Extract the [x, y] coordinate from the center of the cell holding the provided text.  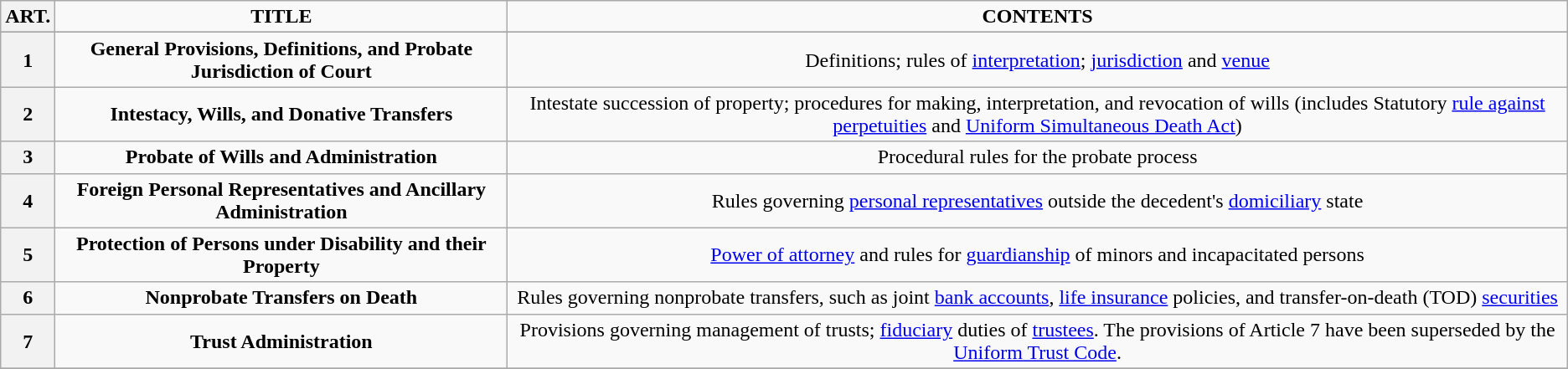
ART. [28, 17]
Foreign Personal Representatives and Ancillary Administration [281, 201]
TITLE [281, 17]
Trust Administration [281, 341]
Protection of Persons under Disability and their Property [281, 254]
Procedural rules for the probate process [1037, 157]
Nonprobate Transfers on Death [281, 298]
Probate of Wills and Administration [281, 157]
Rules governing nonprobate transfers, such as joint bank accounts, life insurance policies, and transfer-on-death (TOD) securities [1037, 298]
7 [28, 341]
General Provisions, Definitions, and Probate Jurisdiction of Court [281, 60]
4 [28, 201]
Intestacy, Wills, and Donative Transfers [281, 114]
2 [28, 114]
3 [28, 157]
Rules governing personal representatives outside the decedent's domiciliary state [1037, 201]
5 [28, 254]
6 [28, 298]
CONTENTS [1037, 17]
Power of attorney and rules for guardianship of minors and incapacitated persons [1037, 254]
Definitions; rules of interpretation; jurisdiction and venue [1037, 60]
Provisions governing management of trusts; fiduciary duties of trustees. The provisions of Article 7 have been superseded by the Uniform Trust Code. [1037, 341]
1 [28, 60]
